Find where the given text appears and provide that cell's center as (x, y) coordinate. 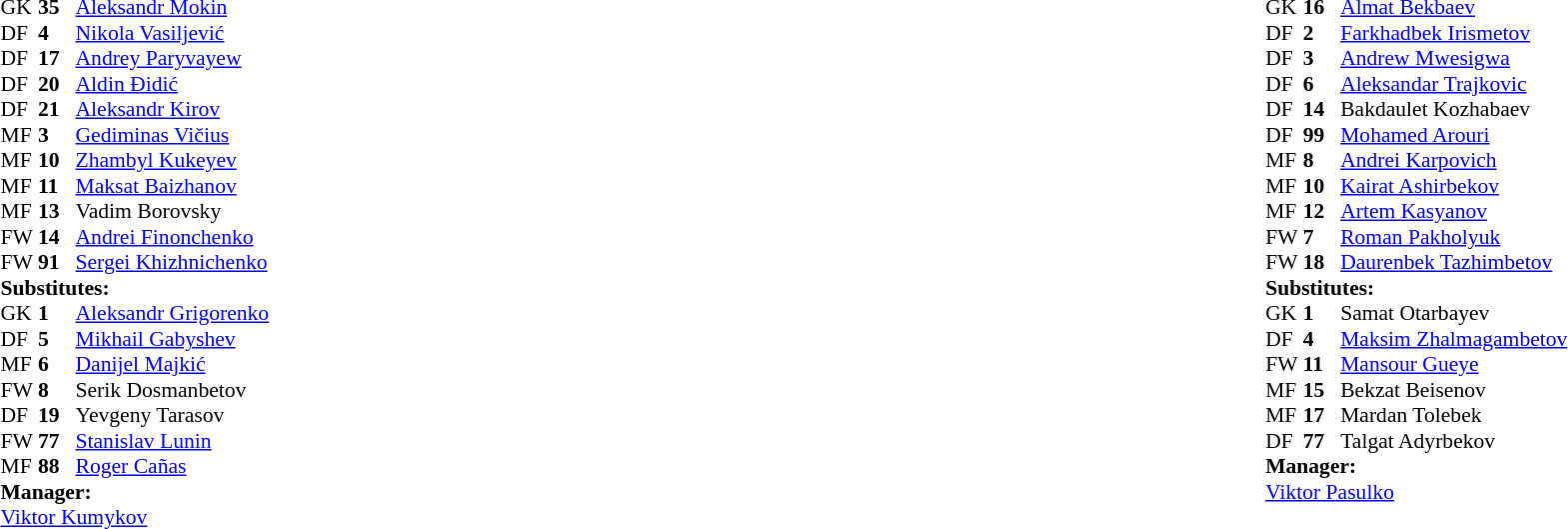
91 (57, 263)
7 (1322, 237)
Vadim Borovsky (173, 211)
Aldin Đidić (173, 84)
Mikhail Gabyshev (173, 339)
13 (57, 211)
20 (57, 84)
Aleksandr Kirov (173, 109)
Sergei Khizhnichenko (173, 263)
Andrey Paryvayew (173, 59)
Bekzat Beisenov (1453, 390)
Artem Kasyanov (1453, 211)
Yevgeny Tarasov (173, 415)
Zhambyl Kukeyev (173, 161)
Andrei Karpovich (1453, 161)
Bakdaulet Kozhabaev (1453, 109)
Nikola Vasiljević (173, 33)
Danijel Majkić (173, 365)
21 (57, 109)
Roger Cañas (173, 467)
Farkhadbek Irismetov (1453, 33)
2 (1322, 33)
Aleksandar Trajkovic (1453, 84)
Mardan Tolebek (1453, 415)
Roman Pakholyuk (1453, 237)
12 (1322, 211)
15 (1322, 390)
Andrei Finonchenko (173, 237)
Maksim Zhalmagambetov (1453, 339)
Maksat Baizhanov (173, 186)
Viktor Pasulko (1416, 492)
Mansour Gueye (1453, 365)
88 (57, 467)
Talgat Adyrbekov (1453, 441)
Serik Dosmanbetov (173, 390)
18 (1322, 263)
Aleksandr Grigorenko (173, 313)
99 (1322, 135)
Kairat Ashirbekov (1453, 186)
Gediminas Vičius (173, 135)
19 (57, 415)
Mohamed Arouri (1453, 135)
Daurenbek Tazhimbetov (1453, 263)
Samat Otarbayev (1453, 313)
Stanislav Lunin (173, 441)
5 (57, 339)
Andrew Mwesigwa (1453, 59)
